Return the (X, Y) coordinate for the center point of the cell that contains the specified text.  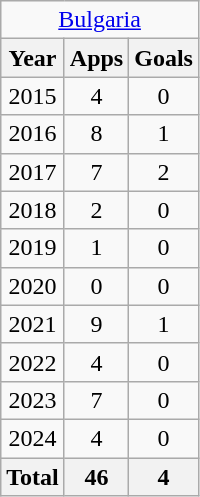
Bulgaria (100, 20)
Year (33, 58)
2018 (33, 210)
2016 (33, 134)
Goals (164, 58)
2022 (33, 362)
8 (96, 134)
2020 (33, 286)
2017 (33, 172)
2023 (33, 400)
2024 (33, 438)
9 (96, 324)
2015 (33, 96)
Apps (96, 58)
Total (33, 477)
46 (96, 477)
2019 (33, 248)
2021 (33, 324)
